Identify which cell holds the provided text, then report its [X, Y] central coordinate. 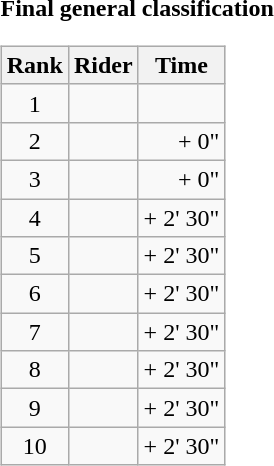
1 [34, 103]
6 [34, 294]
8 [34, 370]
4 [34, 217]
9 [34, 408]
Rank [34, 65]
2 [34, 141]
3 [34, 179]
Time [182, 65]
10 [34, 446]
Rider [103, 65]
5 [34, 256]
7 [34, 332]
